Scan for the cell matching the given text and deliver its (x, y) coordinate at center. 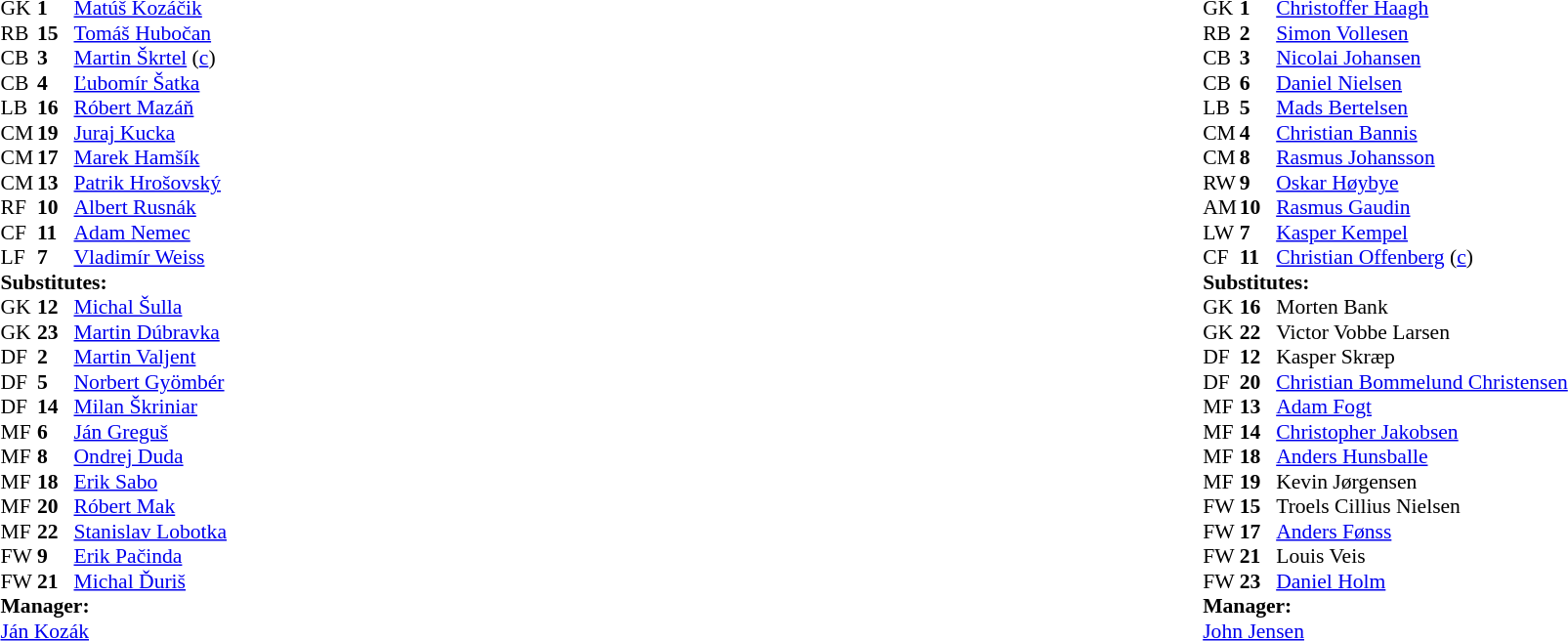
Ondrej Duda (150, 456)
Milan Škriniar (150, 407)
Kevin Jørgensen (1422, 482)
Erik Sabo (150, 482)
Norbert Gyömbér (150, 382)
Victor Vobbe Larsen (1422, 332)
Oskar Høybye (1422, 183)
Ján Greguš (150, 432)
Vladimír Weiss (150, 257)
Anders Hunsballe (1422, 456)
Christian Bommelund Christensen (1422, 382)
LW (1221, 233)
Erik Pačinda (150, 556)
Patrik Hrošovský (150, 183)
Daniel Nielsen (1422, 83)
RF (19, 208)
Anders Fønss (1422, 532)
Michal Šulla (150, 308)
RW (1221, 183)
Christian Offenberg (c) (1422, 257)
Róbert Mazáň (150, 108)
Adam Nemec (150, 233)
Martin Valjent (150, 357)
Martin Škrtel (c) (150, 58)
Kasper Skræp (1422, 357)
Mads Bertelsen (1422, 108)
Troels Cillius Nielsen (1422, 507)
Kasper Kempel (1422, 233)
Louis Veis (1422, 556)
Tomáš Hubočan (150, 33)
Daniel Holm (1422, 581)
Simon Vollesen (1422, 33)
Rasmus Gaudin (1422, 208)
Stanislav Lobotka (150, 532)
Marek Hamšík (150, 157)
Michal Ďuriš (150, 581)
Adam Fogt (1422, 407)
Christopher Jakobsen (1422, 432)
Morten Bank (1422, 308)
LF (19, 257)
Nicolai Johansen (1422, 58)
Martin Dúbravka (150, 332)
Albert Rusnák (150, 208)
Ľubomír Šatka (150, 83)
Christian Bannis (1422, 133)
Rasmus Johansson (1422, 157)
AM (1221, 208)
Juraj Kucka (150, 133)
Róbert Mak (150, 507)
